Scan for the cell matching the given text and deliver its (x, y) coordinate at center. 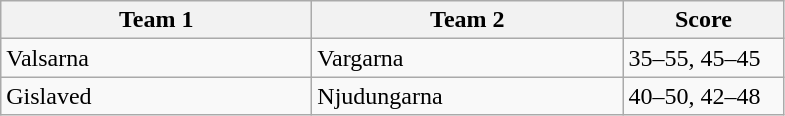
Njudungarna (468, 96)
Team 1 (156, 20)
Gislaved (156, 96)
35–55, 45–45 (704, 58)
Vargarna (468, 58)
Valsarna (156, 58)
Score (704, 20)
Team 2 (468, 20)
40–50, 42–48 (704, 96)
